Output the (X, Y) coordinate of the center of the cell containing the given text.  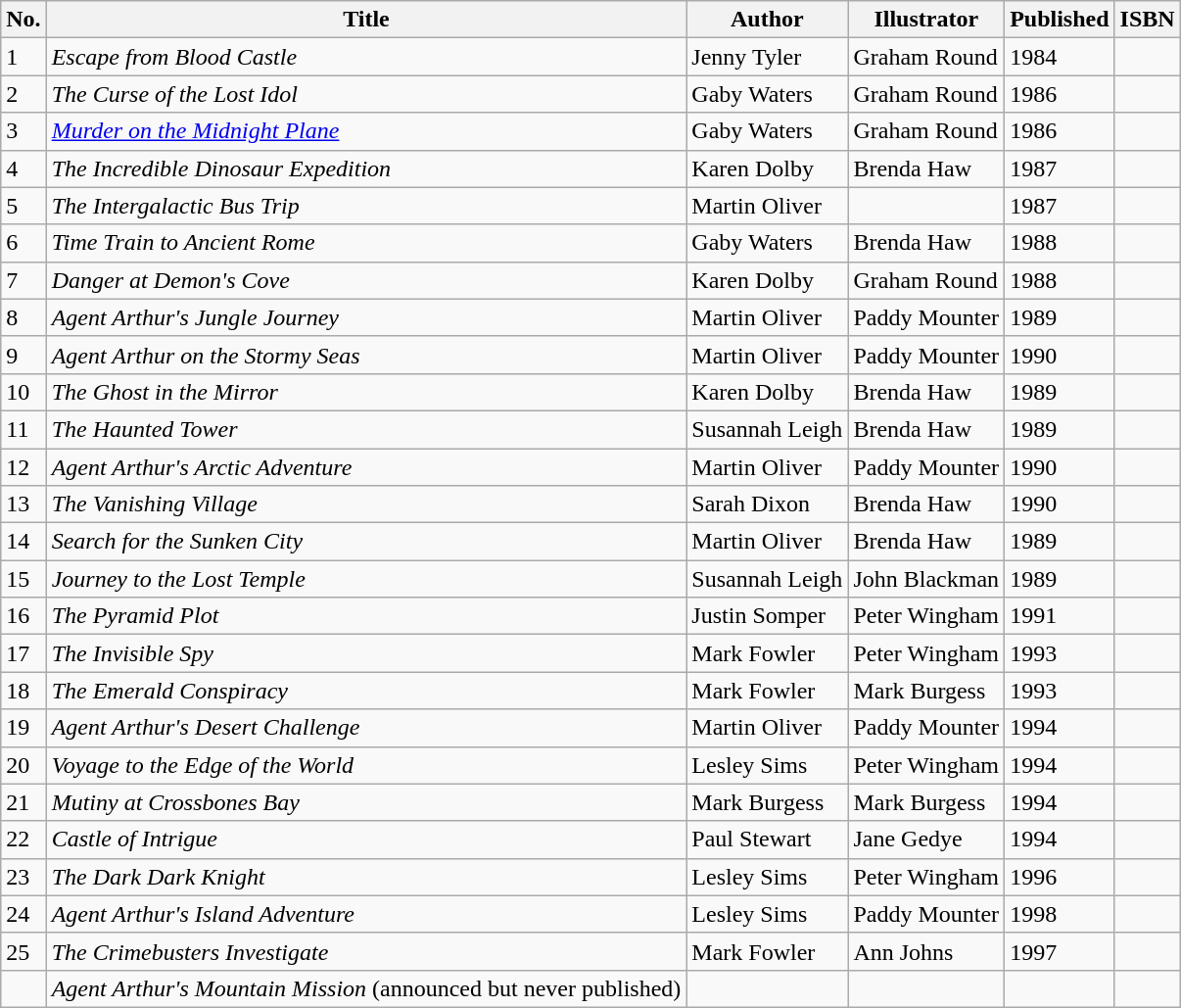
14 (24, 542)
Danger at Demon's Cove (366, 280)
9 (24, 355)
13 (24, 504)
Agent Arthur's Island Adventure (366, 914)
The Curse of the Lost Idol (366, 94)
10 (24, 392)
The Incredible Dinosaur Expedition (366, 168)
Journey to the Lost Temple (366, 579)
18 (24, 691)
Published (1060, 20)
20 (24, 765)
Paul Stewart (768, 840)
Title (366, 20)
Sarah Dixon (768, 504)
The Intergalactic Bus Trip (366, 206)
Agent Arthur's Jungle Journey (366, 317)
Escape from Blood Castle (366, 57)
1984 (1060, 57)
The Pyramid Plot (366, 616)
Agent Arthur's Mountain Mission (announced but never published) (366, 988)
Search for the Sunken City (366, 542)
Castle of Intrigue (366, 840)
16 (24, 616)
11 (24, 429)
1996 (1060, 877)
The Ghost in the Mirror (366, 392)
The Emerald Conspiracy (366, 691)
1997 (1060, 951)
17 (24, 653)
John Blackman (926, 579)
24 (24, 914)
6 (24, 243)
1991 (1060, 616)
Agent Arthur's Arctic Adventure (366, 467)
5 (24, 206)
Voyage to the Edge of the World (366, 765)
12 (24, 467)
Mutiny at Crossbones Bay (366, 802)
Murder on the Midnight Plane (366, 131)
1998 (1060, 914)
7 (24, 280)
19 (24, 728)
The Haunted Tower (366, 429)
25 (24, 951)
Jane Gedye (926, 840)
4 (24, 168)
Justin Somper (768, 616)
Ann Johns (926, 951)
Author (768, 20)
Agent Arthur's Desert Challenge (366, 728)
Agent Arthur on the Stormy Seas (366, 355)
23 (24, 877)
2 (24, 94)
ISBN (1148, 20)
22 (24, 840)
The Crimebusters Investigate (366, 951)
1 (24, 57)
No. (24, 20)
The Invisible Spy (366, 653)
15 (24, 579)
The Dark Dark Knight (366, 877)
Illustrator (926, 20)
3 (24, 131)
The Vanishing Village (366, 504)
Jenny Tyler (768, 57)
Time Train to Ancient Rome (366, 243)
21 (24, 802)
8 (24, 317)
